Return the (X, Y) coordinate for the center point of the cell that contains the specified text.  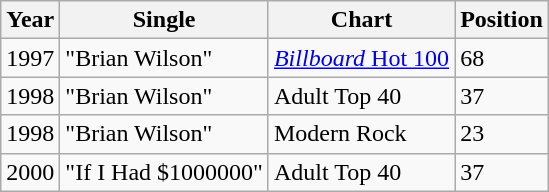
2000 (30, 172)
Chart (361, 20)
1997 (30, 58)
Single (164, 20)
68 (502, 58)
Billboard Hot 100 (361, 58)
Position (502, 20)
Year (30, 20)
Modern Rock (361, 134)
"If I Had $1000000" (164, 172)
23 (502, 134)
